Return (X, Y) of the center of cell containing provided text 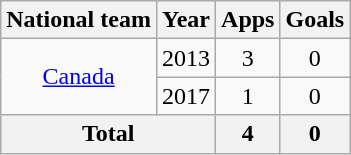
Total (108, 134)
2013 (186, 58)
3 (248, 58)
4 (248, 134)
Apps (248, 20)
National team (79, 20)
2017 (186, 96)
Goals (315, 20)
Canada (79, 77)
1 (248, 96)
Year (186, 20)
